For the text-containing cell, return its midpoint in (x, y) coordinate format. 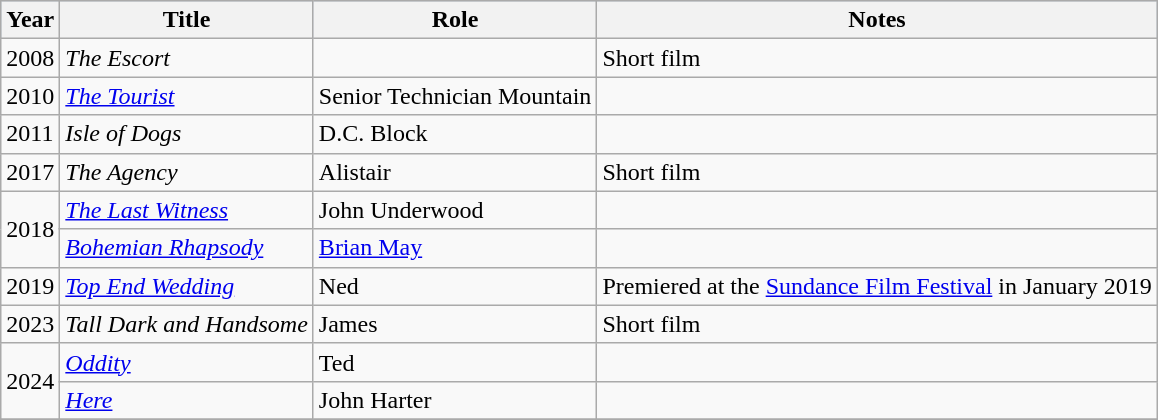
2011 (30, 134)
2017 (30, 172)
2018 (30, 229)
Notes (877, 20)
Role (455, 20)
Alistair (455, 172)
The Agency (187, 172)
2019 (30, 286)
2010 (30, 96)
Year (30, 20)
Here (187, 400)
The Tourist (187, 96)
Tall Dark and Handsome (187, 324)
John Underwood (455, 210)
2024 (30, 381)
Ted (455, 362)
Ned (455, 286)
Title (187, 20)
D.C. Block (455, 134)
2023 (30, 324)
Bohemian Rhapsody (187, 248)
John Harter (455, 400)
Oddity (187, 362)
James (455, 324)
Isle of Dogs (187, 134)
The Last Witness (187, 210)
Premiered at the Sundance Film Festival in January 2019 (877, 286)
Brian May (455, 248)
The Escort (187, 58)
Senior Technician Mountain (455, 96)
2008 (30, 58)
Top End Wedding (187, 286)
